Identify which cell holds the provided text, then report its (X, Y) central coordinate. 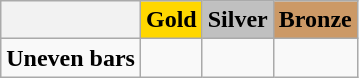
Uneven bars (71, 58)
Gold (171, 20)
Silver (238, 20)
Bronze (315, 20)
